Locate the cell with the specified text and output its (X, Y) center coordinate. 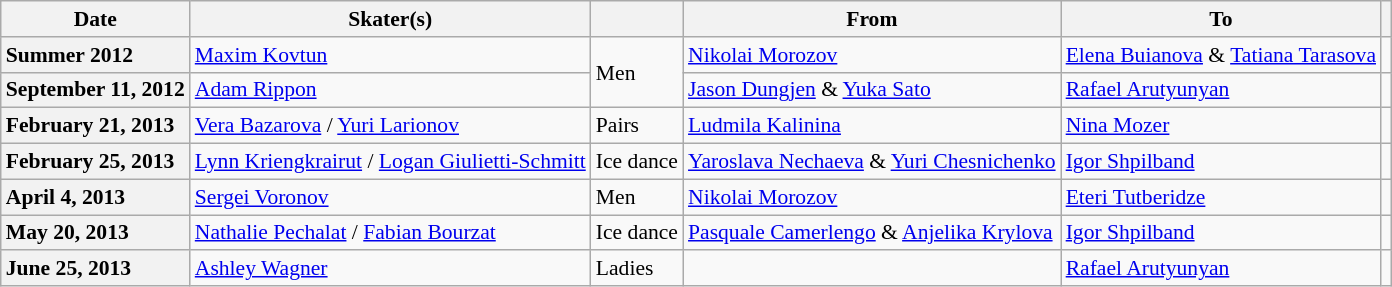
Ladies (637, 269)
Elena Buianova & Tatiana Tarasova (1221, 55)
September 11, 2012 (96, 90)
Yaroslava Nechaeva & Yuri Chesnichenko (872, 162)
May 20, 2013 (96, 233)
Jason Dungjen & Yuka Sato (872, 90)
Ashley Wagner (390, 269)
Pasquale Camerlengo & Anjelika Krylova (872, 233)
Date (96, 19)
Ludmila Kalinina (872, 126)
Eteri Tutberidze (1221, 197)
Summer 2012 (96, 55)
Pairs (637, 126)
To (1221, 19)
Nina Mozer (1221, 126)
Skater(s) (390, 19)
Sergei Voronov (390, 197)
June 25, 2013 (96, 269)
Adam Rippon (390, 90)
February 25, 2013 (96, 162)
Maxim Kovtun (390, 55)
From (872, 19)
Vera Bazarova / Yuri Larionov (390, 126)
Lynn Kriengkrairut / Logan Giulietti-Schmitt (390, 162)
Nathalie Pechalat / Fabian Bourzat (390, 233)
February 21, 2013 (96, 126)
April 4, 2013 (96, 197)
